For the text-containing cell, return its midpoint in (X, Y) coordinate format. 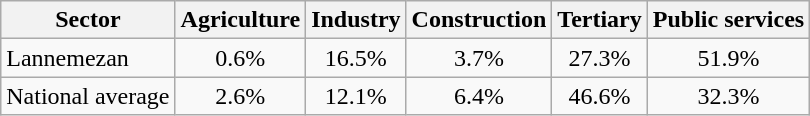
Public services (728, 20)
Sector (88, 20)
32.3% (728, 96)
2.6% (240, 96)
Industry (356, 20)
6.4% (479, 96)
Tertiary (600, 20)
0.6% (240, 58)
51.9% (728, 58)
National average (88, 96)
3.7% (479, 58)
Construction (479, 20)
27.3% (600, 58)
12.1% (356, 96)
46.6% (600, 96)
16.5% (356, 58)
Lannemezan (88, 58)
Agriculture (240, 20)
